Capture the cell that displays the provided text and extract its [x, y] central coordinate. 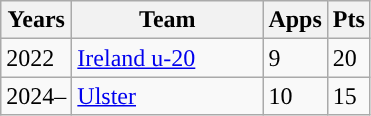
15 [348, 96]
Team [168, 20]
Pts [348, 20]
Apps [295, 20]
20 [348, 58]
2024– [36, 96]
Years [36, 20]
Ulster [168, 96]
Ireland u-20 [168, 58]
9 [295, 58]
10 [295, 96]
2022 [36, 58]
